Detect which cell encompasses the target text, then output its [x, y] center coordinate. 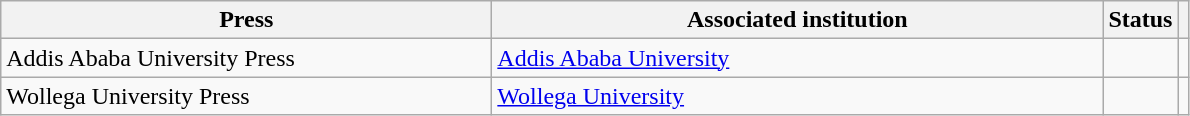
Addis Ababa University [798, 58]
Press [246, 20]
Addis Ababa University Press [246, 58]
Associated institution [798, 20]
Wollega University [798, 96]
Wollega University Press [246, 96]
Status [1140, 20]
